Scan for the cell matching the given text and deliver its (X, Y) coordinate at center. 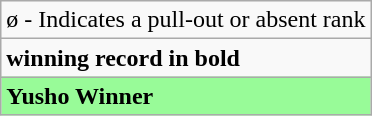
winning record in bold (186, 58)
ø - Indicates a pull-out or absent rank (186, 20)
Yusho Winner (186, 96)
